Find where the given text appears and provide that cell's center as (X, Y) coordinate. 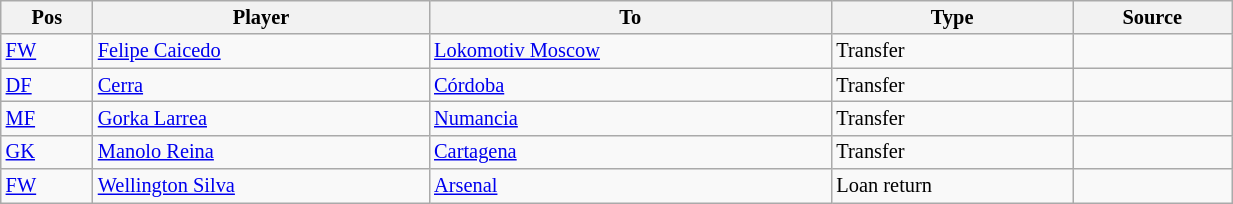
Pos (47, 17)
Felipe Caicedo (261, 51)
MF (47, 118)
Player (261, 17)
Cerra (261, 85)
GK (47, 152)
Source (1152, 17)
Manolo Reina (261, 152)
Loan return (952, 186)
DF (47, 85)
Córdoba (630, 85)
Wellington Silva (261, 186)
Lokomotiv Moscow (630, 51)
Cartagena (630, 152)
Gorka Larrea (261, 118)
Type (952, 17)
To (630, 17)
Numancia (630, 118)
Arsenal (630, 186)
